Scan for the cell matching the given text and deliver its [X, Y] coordinate at center. 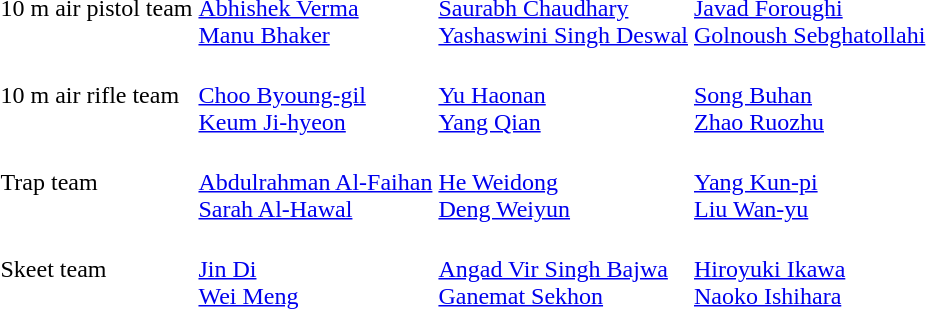
Choo Byoung-gilKeum Ji-hyeon [316, 95]
Yu HaonanYang Qian [564, 95]
He WeidongDeng Weiyun [564, 182]
Abdulrahman Al-FaihanSarah Al-Hawal [316, 182]
